Pinpoint the cell where the given text exists, returning its (X, Y) midpoint coordinate. 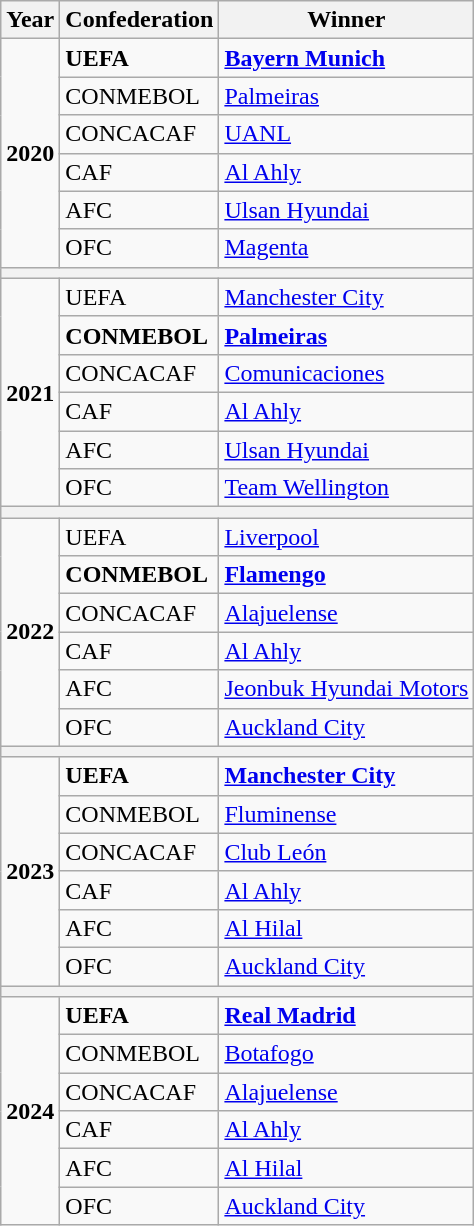
Bayern Munich (346, 58)
Liverpool (346, 537)
Real Madrid (346, 1016)
2024 (30, 1111)
Winner (346, 20)
2023 (30, 871)
2020 (30, 153)
Confederation (140, 20)
Magenta (346, 248)
Club León (346, 852)
Fluminense (346, 814)
Comunicaciones (346, 373)
Botafogo (346, 1054)
Jeonbuk Hyundai Motors (346, 689)
Flamengo (346, 575)
2022 (30, 632)
Team Wellington (346, 488)
UANL (346, 134)
Year (30, 20)
2021 (30, 392)
